Detect which cell encompasses the target text, then output its [x, y] center coordinate. 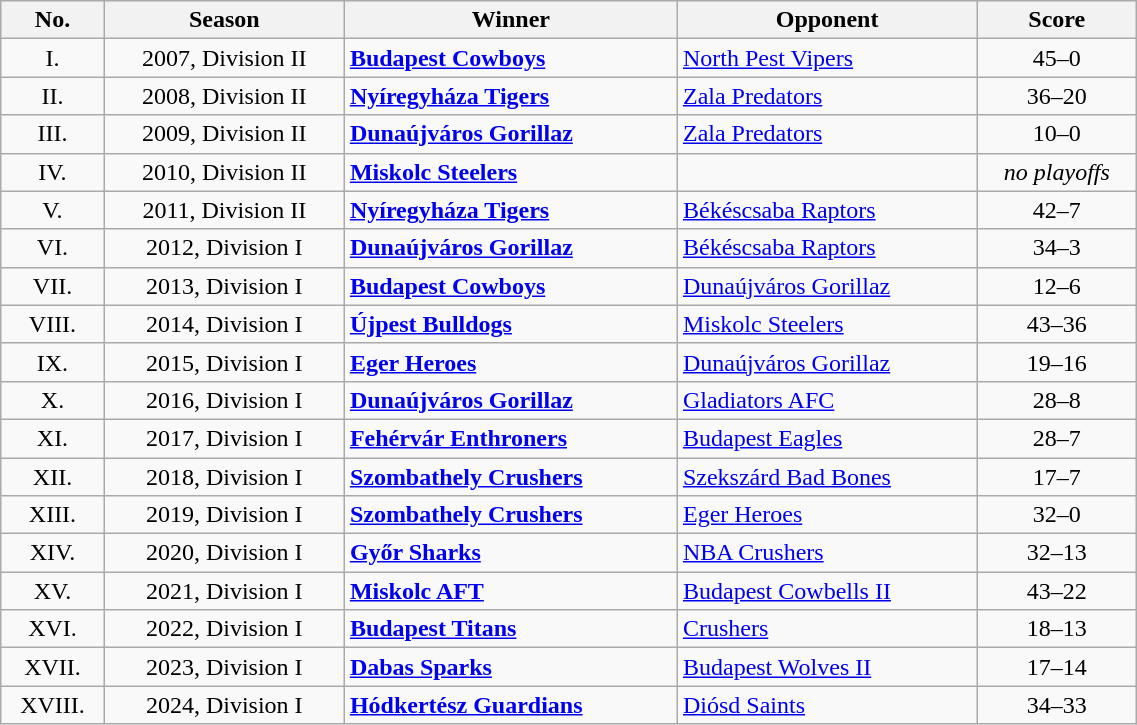
Crushers [826, 629]
32–0 [1057, 515]
Győr Sharks [510, 553]
2013, Division I [224, 286]
18–13 [1057, 629]
2007, Division II [224, 58]
XIII. [52, 515]
2014, Division I [224, 324]
Score [1057, 20]
28–8 [1057, 400]
XV. [52, 591]
2021, Division I [224, 591]
12–6 [1057, 286]
34–3 [1057, 248]
VI. [52, 248]
2010, Division II [224, 172]
XIV. [52, 553]
X. [52, 400]
I. [52, 58]
2009, Division II [224, 134]
2020, Division I [224, 553]
Diósd Saints [826, 705]
Miskolc AFT [510, 591]
Opponent [826, 20]
43–36 [1057, 324]
II. [52, 96]
No. [52, 20]
10–0 [1057, 134]
43–22 [1057, 591]
Fehérvár Enthroners [510, 438]
2008, Division II [224, 96]
XVI. [52, 629]
no playoffs [1057, 172]
Gladiators AFC [826, 400]
2016, Division I [224, 400]
Hódkertész Guardians [510, 705]
17–14 [1057, 667]
Újpest Bulldogs [510, 324]
Budapest Eagles [826, 438]
36–20 [1057, 96]
Budapest Titans [510, 629]
North Pest Vipers [826, 58]
32–13 [1057, 553]
17–7 [1057, 477]
V. [52, 210]
NBA Crushers [826, 553]
2023, Division I [224, 667]
Dabas Sparks [510, 667]
XII. [52, 477]
2011, Division II [224, 210]
Budapest Wolves II [826, 667]
XVII. [52, 667]
2022, Division I [224, 629]
2015, Division I [224, 362]
XI. [52, 438]
Winner [510, 20]
42–7 [1057, 210]
28–7 [1057, 438]
Szekszárd Bad Bones [826, 477]
19–16 [1057, 362]
Budapest Cowbells II [826, 591]
VIII. [52, 324]
2018, Division I [224, 477]
34–33 [1057, 705]
45–0 [1057, 58]
2019, Division I [224, 515]
2012, Division I [224, 248]
2024, Division I [224, 705]
XVIII. [52, 705]
IV. [52, 172]
VII. [52, 286]
2017, Division I [224, 438]
Season [224, 20]
IX. [52, 362]
III. [52, 134]
